Locate the cell with the specified text and output its (x, y) center coordinate. 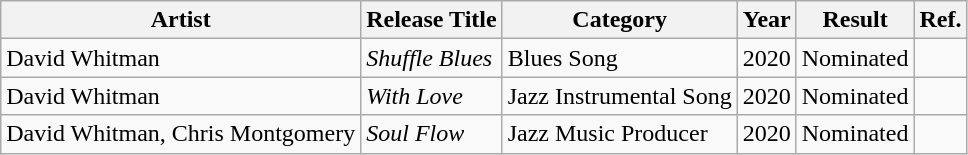
Result (855, 20)
With Love (432, 96)
David Whitman, Chris Montgomery (181, 134)
Jazz Music Producer (620, 134)
Shuffle Blues (432, 58)
Blues Song (620, 58)
Year (766, 20)
Release Title (432, 20)
Artist (181, 20)
Category (620, 20)
Ref. (940, 20)
Soul Flow (432, 134)
Jazz Instrumental Song (620, 96)
